Find where the given text appears and provide that cell's center as [X, Y] coordinate. 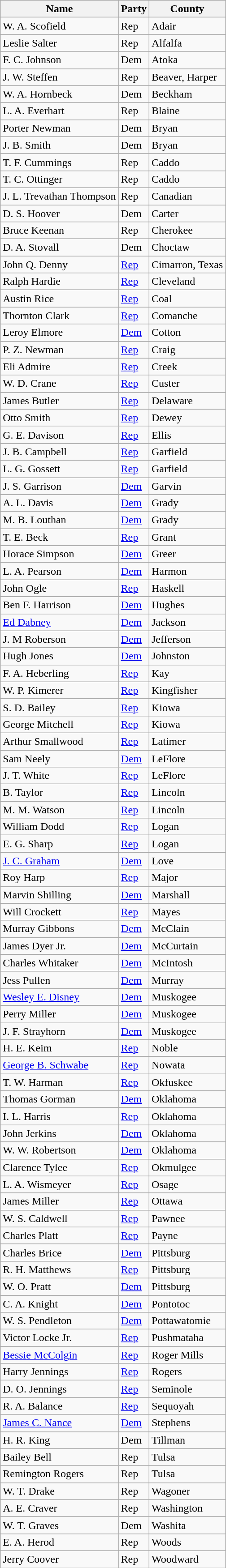
Blaine [187, 111]
Jefferson [187, 639]
Comanche [187, 316]
D. S. Hoover [59, 214]
L. A. Pearson [59, 571]
Charles Platt [59, 1235]
Party [134, 9]
Major [187, 878]
Noble [187, 1048]
James Dyer Jr. [59, 946]
Haskell [187, 588]
Mayes [187, 912]
Murray [187, 980]
Roy Harp [59, 878]
Cleveland [187, 282]
McCurtain [187, 946]
Murray Gibbons [59, 929]
Alfalfa [187, 43]
Ralph Hardie [59, 282]
Eli Admire [59, 367]
H. E. Keim [59, 1048]
Horace Simpson [59, 554]
F. A. Heberling [59, 673]
S. D. Bailey [59, 707]
C. A. Knight [59, 1304]
Love [187, 861]
Choctaw [187, 248]
Tillman [187, 1440]
Dewey [187, 418]
Ed Dabney [59, 622]
E. G. Sharp [59, 844]
Pontotoc [187, 1304]
L. G. Gossett [59, 469]
T. F. Cummings [59, 162]
T. E. Beck [59, 537]
Harmon [187, 571]
Osage [187, 1184]
Adair [187, 26]
Beckham [187, 94]
Ottawa [187, 1201]
Name [59, 9]
Payne [187, 1235]
Ellis [187, 435]
D. A. Stovall [59, 248]
A. L. Davis [59, 503]
L. A. Wismeyer [59, 1184]
Arthur Smallwood [59, 741]
M. M. Watson [59, 810]
W. D. Crane [59, 384]
I. L. Harris [59, 1116]
Canadian [187, 196]
Cotton [187, 333]
J. F. Strayhorn [59, 1031]
Carter [187, 214]
John Jerkins [59, 1133]
Bruce Keenan [59, 231]
Stephens [187, 1423]
T. C. Ottinger [59, 179]
J. W. Steffen [59, 77]
Marshall [187, 895]
Johnston [187, 656]
J. T. White [59, 776]
Woods [187, 1542]
Rogers [187, 1372]
Grant [187, 537]
Bessie McColgin [59, 1355]
Sam Neely [59, 759]
Hugh Jones [59, 656]
Wagoner [187, 1491]
Harry Jennings [59, 1372]
Okfuskee [187, 1082]
Marvin Shilling [59, 895]
W. T. Drake [59, 1491]
Thornton Clark [59, 316]
W. W. Robertson [59, 1150]
George Mitchell [59, 724]
F. C. Johnson [59, 60]
Thomas Gorman [59, 1099]
W. T. Graves [59, 1525]
Coal [187, 299]
L. A. Everhart [59, 111]
J. B. Campbell [59, 452]
Sequoyah [187, 1406]
W. S. Pendleton [59, 1321]
H. R. King [59, 1440]
Charles Brice [59, 1252]
Remington Rogers [59, 1474]
Washita [187, 1525]
Kay [187, 673]
D. O. Jennings [59, 1389]
Custer [187, 384]
T. W. Harman [59, 1082]
George B. Schwabe [59, 1065]
Beaver, Harper [187, 77]
W. S. Caldwell [59, 1218]
Cherokee [187, 231]
James C. Nance [59, 1423]
Cimarron, Texas [187, 265]
James Miller [59, 1201]
Perry Miller [59, 1014]
Otto Smith [59, 418]
Charles Whitaker [59, 963]
Woodward [187, 1559]
A. E. Craver [59, 1508]
Pottawatomie [187, 1321]
Atoka [187, 60]
W. O. Pratt [59, 1286]
E. A. Herod [59, 1542]
Bailey Bell [59, 1457]
Jess Pullen [59, 980]
Latimer [187, 741]
J. L. Trevathan Thompson [59, 196]
McClain [187, 929]
McIntosh [187, 963]
Ben F. Harrison [59, 605]
P. Z. Newman [59, 350]
James Butler [59, 401]
W. A. Scofield [59, 26]
Pawnee [187, 1218]
Seminole [187, 1389]
Delaware [187, 401]
William Dodd [59, 827]
Victor Locke Jr. [59, 1338]
Will Crockett [59, 912]
Greer [187, 554]
J. B. Smith [59, 145]
Nowata [187, 1065]
J. M Roberson [59, 639]
Hughes [187, 605]
County [187, 9]
J. C. Graham [59, 861]
Austin Rice [59, 299]
M. B. Louthan [59, 520]
Creek [187, 367]
Roger Mills [187, 1355]
J. S. Garrison [59, 486]
Kingfisher [187, 690]
Leslie Salter [59, 43]
Jackson [187, 622]
B. Taylor [59, 793]
Wesley E. Disney [59, 997]
R. H. Matthews [59, 1269]
Craig [187, 350]
Washington [187, 1508]
W. P. Kimerer [59, 690]
W. A. Hornbeck [59, 94]
Okmulgee [187, 1167]
Garvin [187, 486]
Pushmataha [187, 1338]
Jerry Coover [59, 1559]
Porter Newman [59, 128]
John Ogle [59, 588]
John Q. Denny [59, 265]
Leroy Elmore [59, 333]
R. A. Balance [59, 1406]
Clarence Tylee [59, 1167]
G. E. Davison [59, 435]
